For the text-containing cell, return its midpoint in [X, Y] coordinate format. 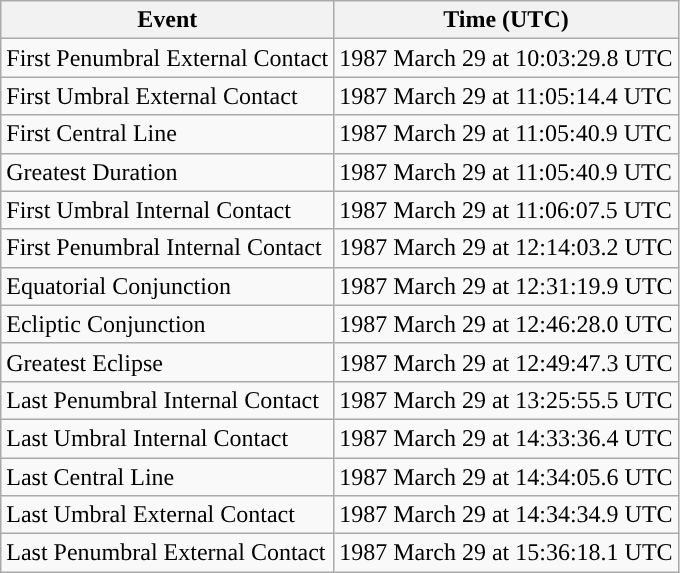
1987 March 29 at 11:05:14.4 UTC [506, 96]
1987 March 29 at 10:03:29.8 UTC [506, 58]
Last Umbral External Contact [168, 515]
1987 March 29 at 14:33:36.4 UTC [506, 438]
First Central Line [168, 134]
Ecliptic Conjunction [168, 324]
Time (UTC) [506, 20]
First Umbral External Contact [168, 96]
First Penumbral Internal Contact [168, 248]
Event [168, 20]
Last Penumbral Internal Contact [168, 400]
1987 March 29 at 14:34:05.6 UTC [506, 477]
1987 March 29 at 13:25:55.5 UTC [506, 400]
1987 March 29 at 15:36:18.1 UTC [506, 553]
1987 March 29 at 11:06:07.5 UTC [506, 210]
First Penumbral External Contact [168, 58]
Greatest Duration [168, 172]
Equatorial Conjunction [168, 286]
Greatest Eclipse [168, 362]
1987 March 29 at 14:34:34.9 UTC [506, 515]
1987 March 29 at 12:14:03.2 UTC [506, 248]
1987 March 29 at 12:31:19.9 UTC [506, 286]
First Umbral Internal Contact [168, 210]
Last Penumbral External Contact [168, 553]
Last Central Line [168, 477]
Last Umbral Internal Contact [168, 438]
1987 March 29 at 12:46:28.0 UTC [506, 324]
1987 March 29 at 12:49:47.3 UTC [506, 362]
